Determine the (x, y) coordinate at the center of the cell enclosing the given text.  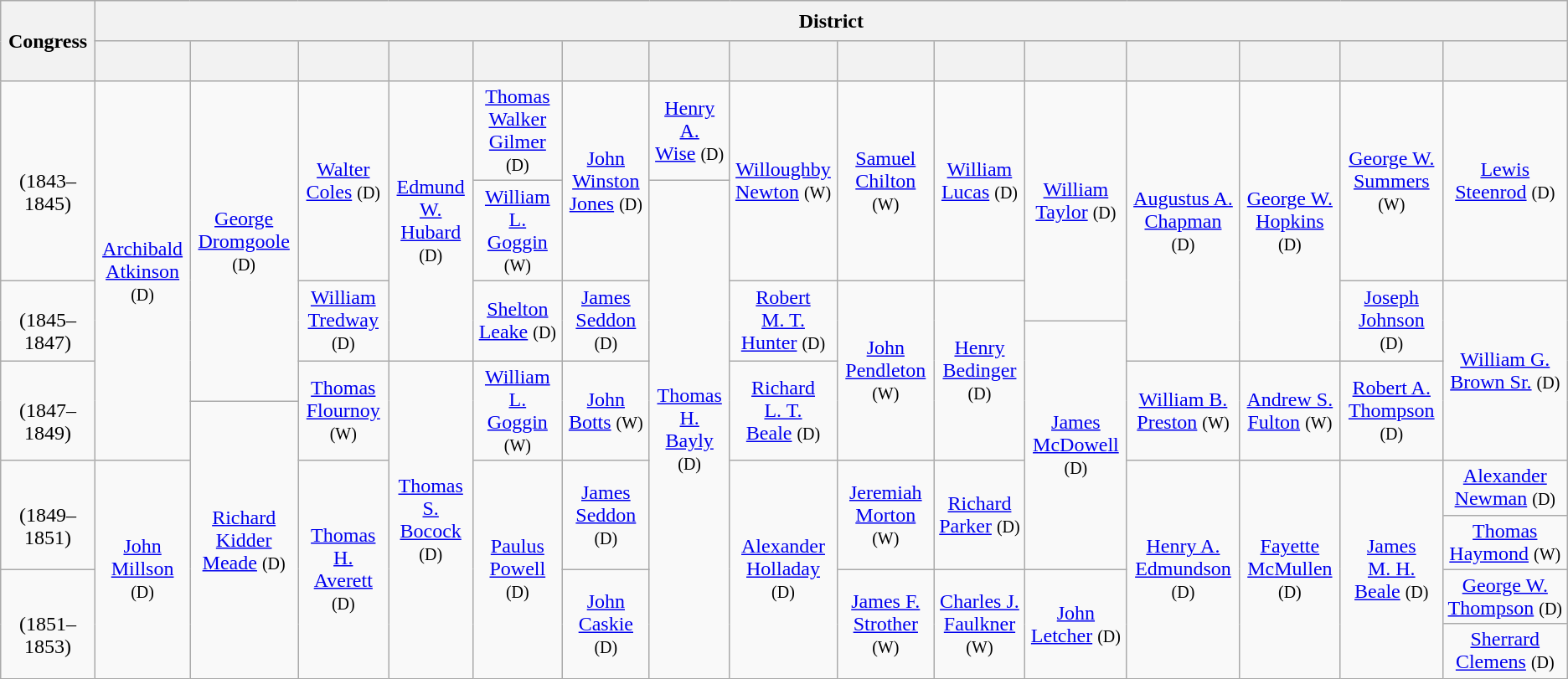
ThomasFlournoy (W) (343, 410)
HenryBedinger (D) (980, 370)
William G.Brown Sr. (D) (1504, 370)
ArchibaldAtkinson (D) (142, 271)
JohnCaskie (D) (606, 624)
Thomas S.Bocock (D) (431, 519)
Thomas WalkerGilmer (D) (518, 131)
JohnBotts (W) (606, 410)
JeremiahMorton (W) (886, 515)
GeorgeDromgoole (D) (245, 241)
WilliamLucas (D) (980, 181)
Robert M. T.Hunter (D) (783, 321)
RichardParker (D) (980, 515)
Charles J.Faulkner (W) (980, 624)
Thomas Haymond (W) (1504, 543)
Edmund W.Hubard (D) (431, 221)
SheltonLeake (D) (518, 321)
Henry A.Edmundson (D) (1183, 569)
George W. Thompson (D) (1504, 596)
District (831, 21)
Augustus A.Chapman (D) (1183, 221)
(1849–1851) (49, 515)
Congress (49, 41)
Sherrard Clemens (D) (1504, 651)
WilliamTaylor (D) (1075, 201)
George W.Hopkins (D) (1290, 221)
RichardKidderMeade (D) (245, 539)
(1847–1849) (49, 410)
PaulusPowell (D) (518, 569)
JohnPendleton (W) (886, 370)
AlexanderHolladay (D) (783, 569)
Robert A.Thompson (D) (1391, 410)
Thomas H.Averett (D) (343, 569)
JamesMcDowell (D) (1075, 445)
William B.Preston (W) (1183, 410)
Henry A.Wise (D) (689, 131)
Richard L. T.Beale (D) (783, 410)
WalterColes (D) (343, 181)
Alexander Newman (D) (1504, 487)
SamuelChilton (W) (886, 181)
John WinstonJones (D) (606, 181)
James F.Strother (W) (886, 624)
(1851–1853) (49, 624)
JosephJohnson (D) (1391, 321)
JohnLetcher (D) (1075, 624)
WilloughbyNewton (W) (783, 181)
Andrew S.Fulton (W) (1290, 410)
Thomas H.Bayly (D) (689, 430)
JohnMillson (D) (142, 569)
WilliamTredway (D) (343, 321)
George W.Summers (W) (1391, 181)
James M. H.Beale (D) (1391, 569)
LewisSteenrod (D) (1504, 181)
FayetteMcMullen (D) (1290, 569)
(1843–1845) (49, 181)
(1845–1847) (49, 321)
